Scan for the cell matching the given text and deliver its (X, Y) coordinate at center. 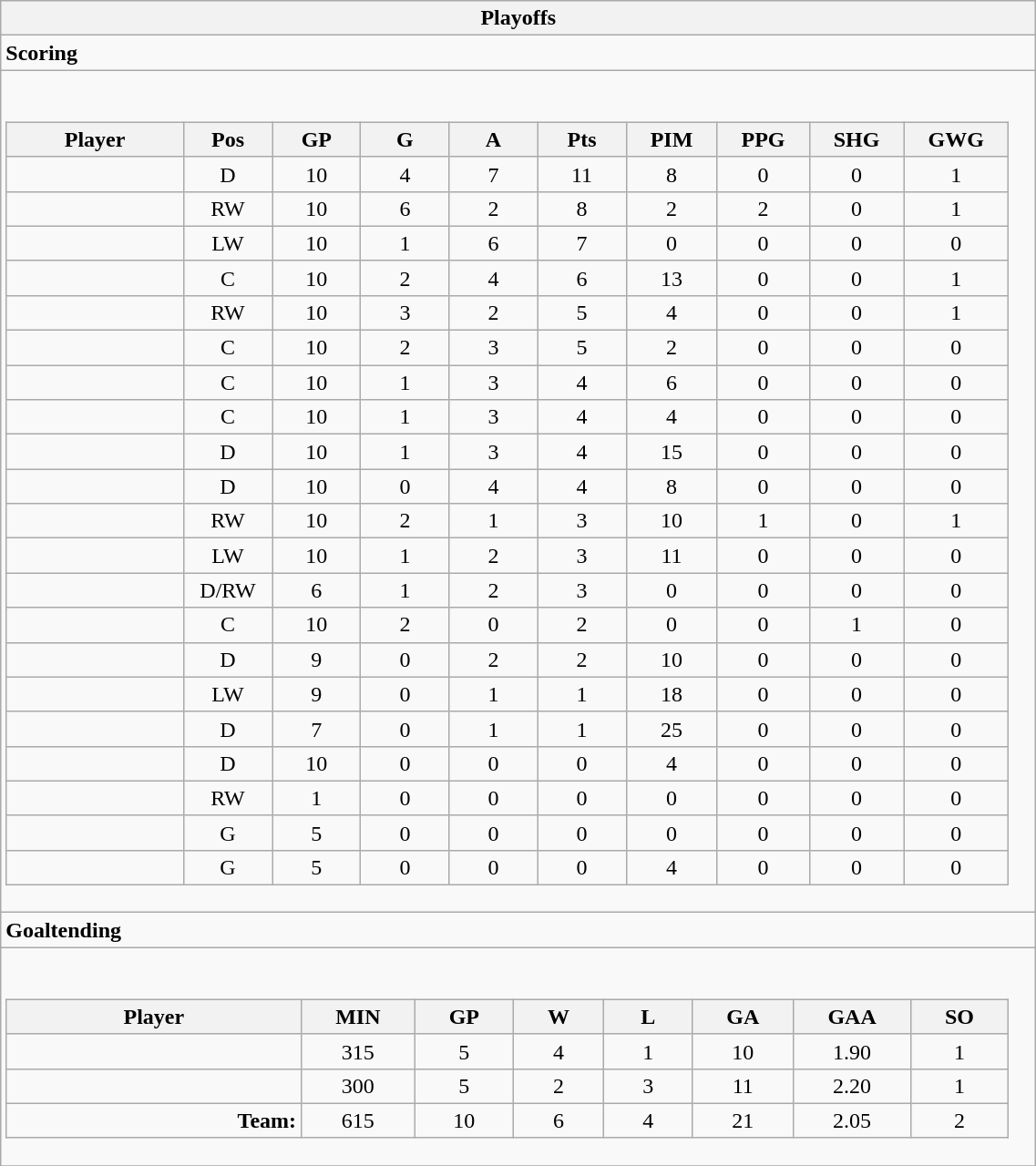
D/RW (228, 590)
18 (672, 694)
Pos (228, 139)
MIN (358, 1017)
Team: (154, 1120)
1.90 (852, 1051)
2.20 (852, 1086)
GAA (852, 1017)
2.05 (852, 1120)
25 (672, 729)
PPG (764, 139)
SHG (856, 139)
315 (358, 1051)
Playoffs (518, 18)
A (494, 139)
615 (358, 1120)
PIM (672, 139)
SO (959, 1017)
Player MIN GP W L GA GAA SO 315 5 4 1 10 1.90 1 300 5 2 3 11 2.20 1 Team: 615 10 6 4 21 2.05 2 (518, 1057)
GWG (957, 139)
L (649, 1017)
Goaltending (518, 930)
15 (672, 452)
GA (744, 1017)
Pts (581, 139)
Scoring (518, 53)
300 (358, 1086)
21 (744, 1120)
13 (672, 278)
W (559, 1017)
